Pinpoint the cell where the given text exists, returning its [x, y] midpoint coordinate. 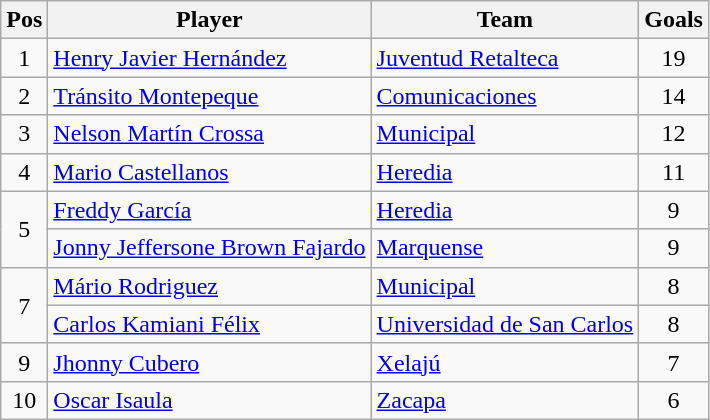
Freddy García [210, 210]
Pos [24, 20]
Carlos Kamiani Félix [210, 324]
12 [674, 134]
Comunicaciones [505, 96]
14 [674, 96]
Xelajú [505, 362]
19 [674, 58]
4 [24, 172]
3 [24, 134]
Henry Javier Hernández [210, 58]
10 [24, 400]
Tránsito Montepeque [210, 96]
Juventud Retalteca [505, 58]
Nelson Martín Crossa [210, 134]
11 [674, 172]
Jonny Jeffersone Brown Fajardo [210, 248]
Oscar Isaula [210, 400]
Jhonny Cubero [210, 362]
Team [505, 20]
Marquense [505, 248]
Mário Rodriguez [210, 286]
Zacapa [505, 400]
5 [24, 229]
2 [24, 96]
Universidad de San Carlos [505, 324]
1 [24, 58]
Mario Castellanos [210, 172]
Goals [674, 20]
Player [210, 20]
6 [674, 400]
